Pinpoint the cell where the given text exists, returning its [x, y] midpoint coordinate. 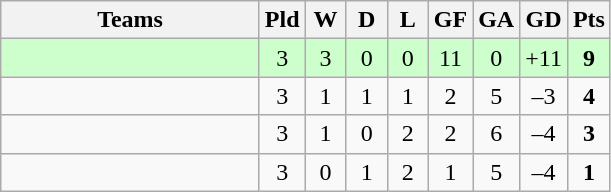
W [326, 20]
9 [588, 58]
L [408, 20]
Pts [588, 20]
GD [544, 20]
–3 [544, 96]
+11 [544, 58]
D [366, 20]
Pld [282, 20]
11 [450, 58]
Teams [130, 20]
GF [450, 20]
6 [496, 134]
4 [588, 96]
GA [496, 20]
